Return (X, Y) of the center of cell containing provided text 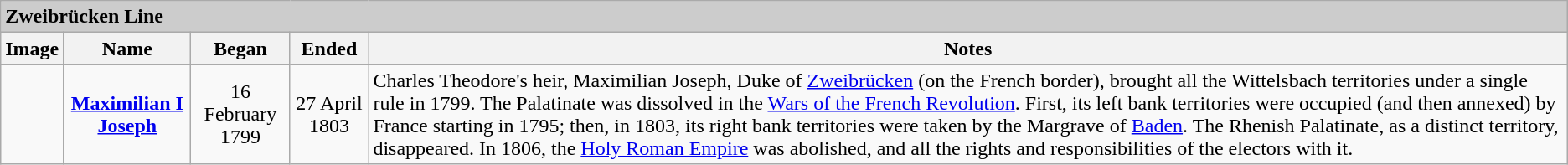
Zweibrücken Line (784, 17)
16 February 1799 (240, 114)
Image (32, 49)
Maximilian I Joseph (127, 114)
Name (127, 49)
Ended (329, 49)
Began (240, 49)
Notes (968, 49)
27 April 1803 (329, 114)
